Return the (X, Y) coordinate for the center point of the cell that contains the specified text.  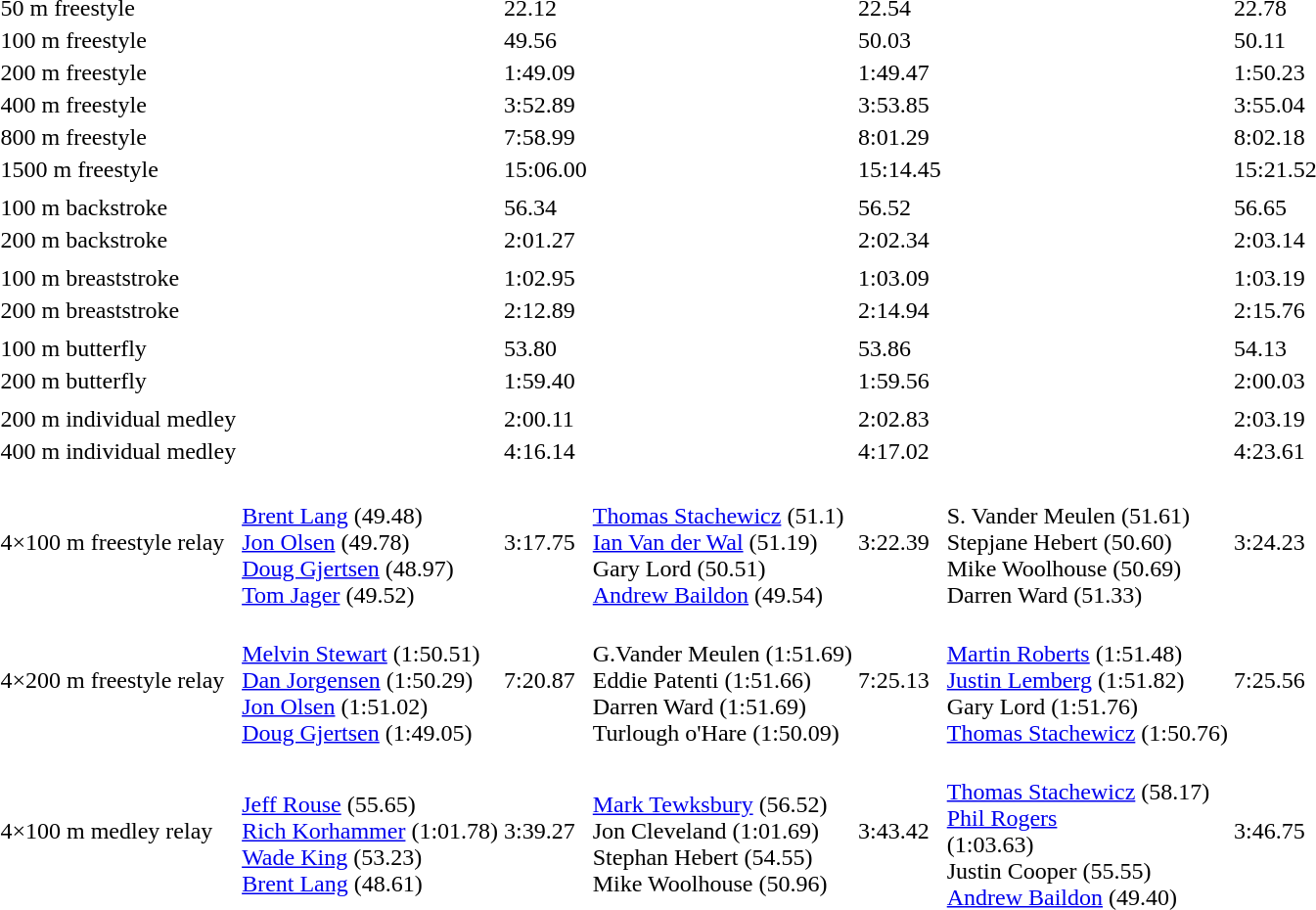
1:03.09 (900, 278)
2:12.89 (546, 310)
49.56 (546, 40)
2:02.83 (900, 419)
4:16.14 (546, 451)
53.86 (900, 348)
Martin Roberts (1:51.48) Justin Lemberg (1:51.82) Gary Lord (1:51.76) Thomas Stachewicz (1:50.76) (1087, 680)
3:52.89 (546, 105)
3:53.85 (900, 105)
15:14.45 (900, 169)
7:20.87 (546, 680)
7:58.99 (546, 137)
56.52 (900, 207)
S. Vander Meulen (51.61) Stepjane Hebert (50.60) Mike Woolhouse (50.69) Darren Ward (51.33) (1087, 542)
50.03 (900, 40)
1:59.56 (900, 381)
2:00.11 (546, 419)
8:01.29 (900, 137)
Brent Lang (49.48) Jon Olsen (49.78)Doug Gjertsen (48.97) Tom Jager (49.52) (370, 542)
56.34 (546, 207)
3:17.75 (546, 542)
3:22.39 (900, 542)
Thomas Stachewicz (51.1) Ian Van der Wal (51.19) Gary Lord (50.51) Andrew Baildon (49.54) (722, 542)
2:01.27 (546, 240)
G.Vander Meulen (1:51.69) Eddie Patenti (1:51.66) Darren Ward (1:51.69) Turlough o'Hare (1:50.09) (722, 680)
1:49.47 (900, 72)
Melvin Stewart (1:50.51) Dan Jorgensen (1:50.29) Jon Olsen (1:51.02) Doug Gjertsen (1:49.05) (370, 680)
53.80 (546, 348)
15:06.00 (546, 169)
1:59.40 (546, 381)
1:02.95 (546, 278)
7:25.13 (900, 680)
2:02.34 (900, 240)
4:17.02 (900, 451)
1:49.09 (546, 72)
2:14.94 (900, 310)
